Return the (x, y) coordinate for the center point of the cell that contains the specified text.  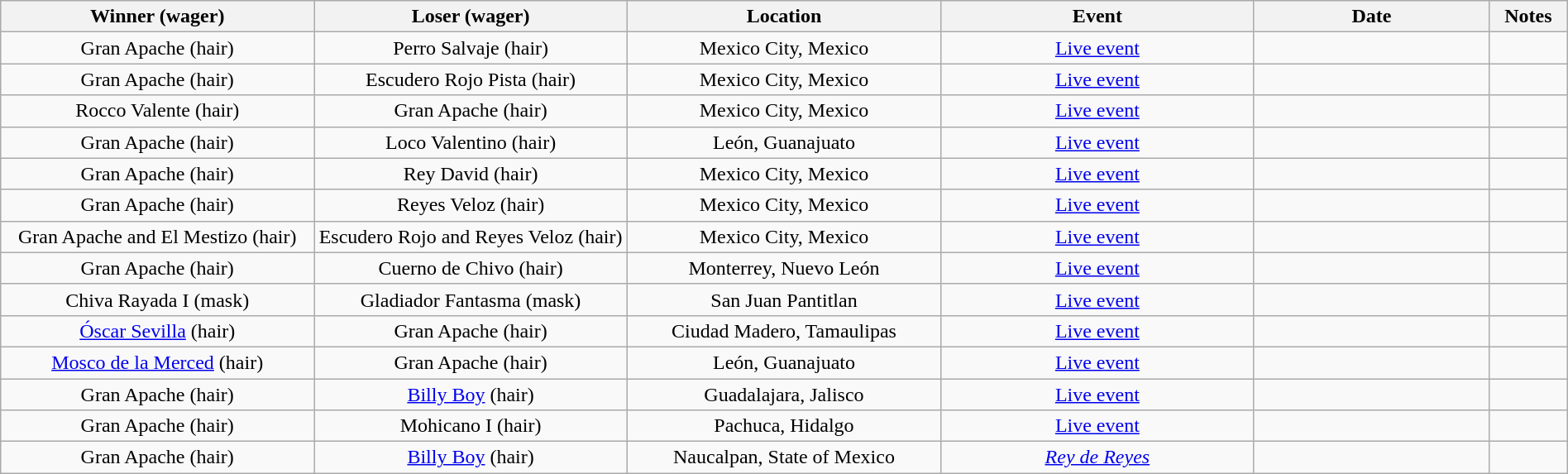
Notes (1528, 17)
Rocco Valente (hair) (157, 111)
Gran Apache and El Mestizo (hair) (157, 237)
Escudero Rojo Pista (hair) (471, 79)
Cuerno de Chivo (hair) (471, 268)
Location (784, 17)
Óscar Sevilla (hair) (157, 331)
Loco Valentino (hair) (471, 142)
Chiva Rayada I (mask) (157, 299)
Ciudad Madero, Tamaulipas (784, 331)
Monterrey, Nuevo León (784, 268)
Mosco de la Merced (hair) (157, 362)
Perro Salvaje (hair) (471, 48)
Loser (wager) (471, 17)
Escudero Rojo and Reyes Veloz (hair) (471, 237)
Guadalajara, Jalisco (784, 395)
Rey de Reyes (1097, 457)
Date (1371, 17)
Rey David (hair) (471, 174)
Event (1097, 17)
Gladiador Fantasma (mask) (471, 299)
Pachuca, Hidalgo (784, 426)
San Juan Pantitlan (784, 299)
Naucalpan, State of Mexico (784, 457)
Winner (wager) (157, 17)
Mohicano I (hair) (471, 426)
Reyes Veloz (hair) (471, 205)
